Locate the cell with the specified text and output its (x, y) center coordinate. 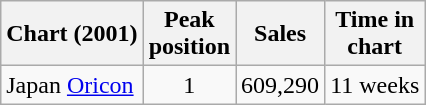
11 weeks (375, 85)
Time inchart (375, 34)
Sales (280, 34)
Chart (2001) (72, 34)
Japan Oricon (72, 85)
1 (189, 85)
Peakposition (189, 34)
609,290 (280, 85)
